Output the (x, y) coordinate of the center of the cell containing the given text.  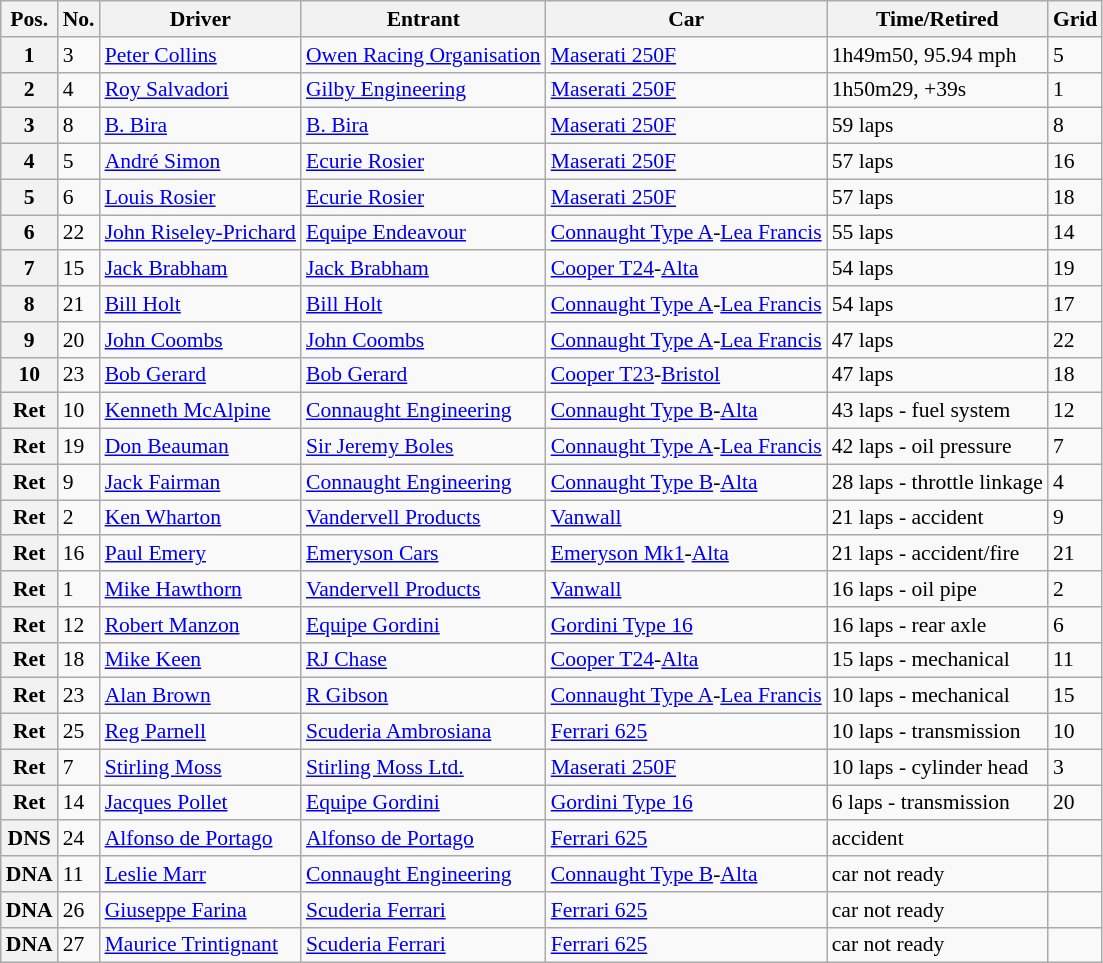
Grid (1076, 19)
55 laps (938, 233)
Maurice Trintignant (200, 945)
Roy Salvadori (200, 90)
10 laps - cylinder head (938, 767)
Entrant (424, 19)
Driver (200, 19)
Jacques Pollet (200, 803)
Emeryson Mk1-Alta (686, 554)
Kenneth McAlpine (200, 411)
DNS (30, 839)
16 laps - rear axle (938, 625)
16 laps - oil pipe (938, 589)
Louis Rosier (200, 197)
Cooper T23-Bristol (686, 375)
15 laps - mechanical (938, 660)
André Simon (200, 162)
17 (1076, 304)
1h50m29, +39s (938, 90)
10 laps - mechanical (938, 696)
Gilby Engineering (424, 90)
Pos. (30, 19)
21 laps - accident/fire (938, 554)
1h49m50, 95.94 mph (938, 55)
Equipe Endeavour (424, 233)
Emeryson Cars (424, 554)
25 (79, 732)
Ken Wharton (200, 518)
Stirling Moss Ltd. (424, 767)
Owen Racing Organisation (424, 55)
59 laps (938, 126)
No. (79, 19)
John Riseley-Prichard (200, 233)
R Gibson (424, 696)
Leslie Marr (200, 874)
RJ Chase (424, 660)
Peter Collins (200, 55)
Sir Jeremy Boles (424, 447)
26 (79, 910)
accident (938, 839)
24 (79, 839)
Car (686, 19)
Time/Retired (938, 19)
Stirling Moss (200, 767)
Paul Emery (200, 554)
Reg Parnell (200, 732)
27 (79, 945)
Alan Brown (200, 696)
Scuderia Ambrosiana (424, 732)
Don Beauman (200, 447)
28 laps - throttle linkage (938, 482)
Mike Keen (200, 660)
42 laps - oil pressure (938, 447)
10 laps - transmission (938, 732)
21 laps - accident (938, 518)
Giuseppe Farina (200, 910)
Mike Hawthorn (200, 589)
Robert Manzon (200, 625)
43 laps - fuel system (938, 411)
6 laps - transmission (938, 803)
Jack Fairman (200, 482)
